Identify which cell holds the provided text, then report its (X, Y) central coordinate. 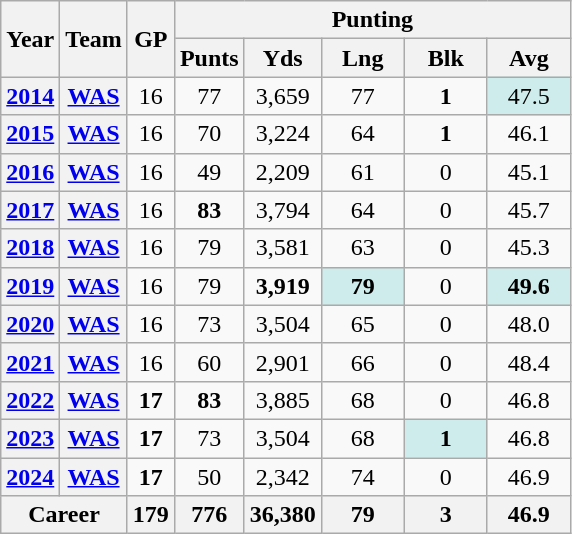
2023 (30, 438)
2021 (30, 362)
179 (150, 515)
2,342 (282, 477)
2017 (30, 210)
Avg (528, 58)
61 (362, 172)
3,885 (282, 400)
3,659 (282, 96)
74 (362, 477)
2,209 (282, 172)
3 (446, 515)
65 (362, 324)
3,794 (282, 210)
45.3 (528, 248)
Year (30, 39)
2018 (30, 248)
63 (362, 248)
2020 (30, 324)
47.5 (528, 96)
70 (209, 134)
45.7 (528, 210)
46.1 (528, 134)
36,380 (282, 515)
Yds (282, 58)
2024 (30, 477)
2,901 (282, 362)
Team (94, 39)
3,581 (282, 248)
2019 (30, 286)
49 (209, 172)
3,919 (282, 286)
2022 (30, 400)
776 (209, 515)
Career (64, 515)
2015 (30, 134)
GP (150, 39)
48.0 (528, 324)
3,224 (282, 134)
Punting (372, 20)
Punts (209, 58)
48.4 (528, 362)
50 (209, 477)
2016 (30, 172)
45.1 (528, 172)
49.6 (528, 286)
2014 (30, 96)
Blk (446, 58)
Lng (362, 58)
60 (209, 362)
66 (362, 362)
